For the text-containing cell, return its midpoint in [X, Y] coordinate format. 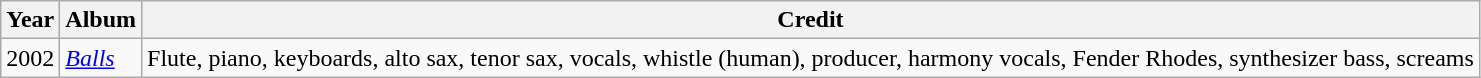
Balls [101, 58]
Flute, piano, keyboards, alto sax, tenor sax, vocals, whistle (human), producer, harmony vocals, Fender Rhodes, synthesizer bass, screams [811, 58]
Album [101, 20]
Credit [811, 20]
2002 [30, 58]
Year [30, 20]
